Return [X, Y] of the center of cell containing provided text 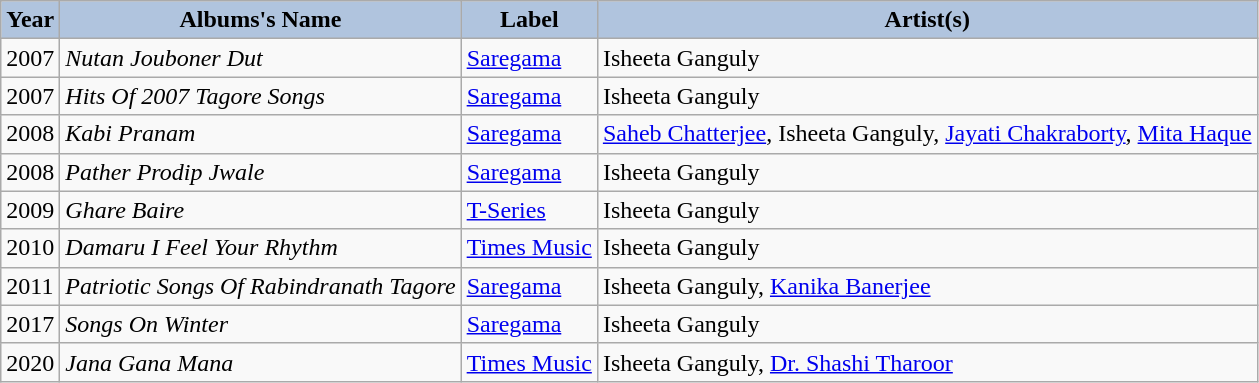
T-Series [529, 210]
Patriotic Songs Of Rabindranath Tagore [260, 286]
Artist(s) [927, 20]
Year [30, 20]
2010 [30, 248]
Isheeta Ganguly, Dr. Shashi Tharoor [927, 362]
2020 [30, 362]
Albums's Name [260, 20]
Kabi Pranam [260, 134]
2009 [30, 210]
2011 [30, 286]
Jana Gana Mana [260, 362]
2017 [30, 324]
Ghare Baire [260, 210]
Isheeta Ganguly, Kanika Banerjee [927, 286]
Pather Prodip Jwale [260, 172]
Saheb Chatterjee, Isheeta Ganguly, Jayati Chakraborty, Mita Haque [927, 134]
Hits Of 2007 Tagore Songs [260, 96]
Songs On Winter [260, 324]
Label [529, 20]
Damaru I Feel Your Rhythm [260, 248]
Nutan Jouboner Dut [260, 58]
